Detect which cell encompasses the target text, then output its (X, Y) center coordinate. 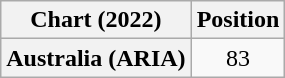
Australia (ARIA) (96, 58)
83 (238, 58)
Chart (2022) (96, 20)
Position (238, 20)
